Scan for the cell matching the given text and deliver its (x, y) coordinate at center. 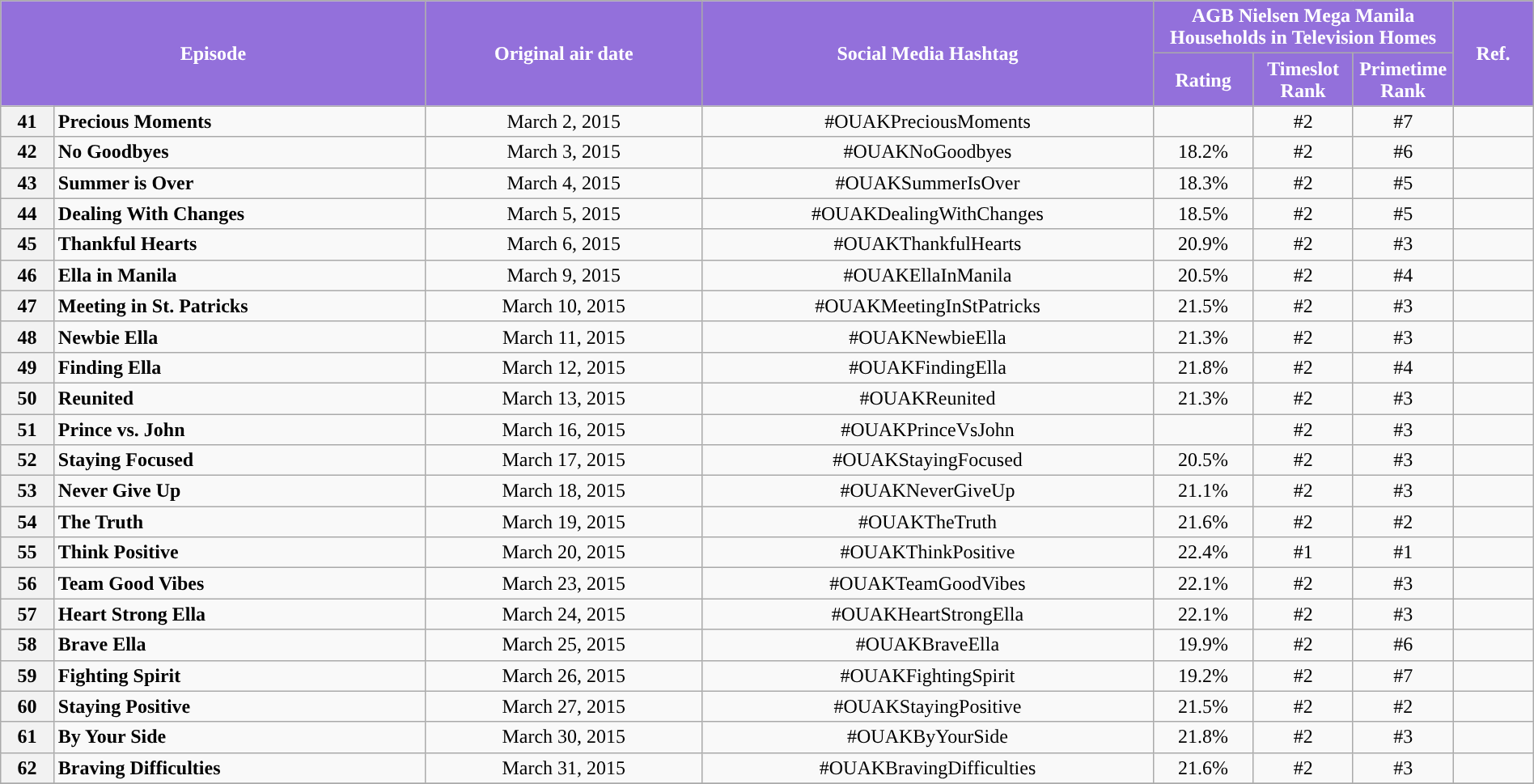
AGB Nielsen Mega Manila Households in Television Homes (1303, 28)
#OUAKStayingPositive (928, 706)
43 (28, 183)
47 (28, 306)
#OUAKSummerIsOver (928, 183)
March 13, 2015 (564, 398)
20.9% (1203, 244)
Summer is Over (239, 183)
#OUAKStayingFocused (928, 460)
March 5, 2015 (564, 214)
Team Good Vibes (239, 583)
Dealing With Changes (239, 214)
March 20, 2015 (564, 553)
Primetime Rank (1403, 79)
March 25, 2015 (564, 645)
Reunited (239, 398)
Finding Ella (239, 367)
41 (28, 121)
March 10, 2015 (564, 306)
Prince vs. John (239, 430)
Timeslot Rank (1303, 79)
March 3, 2015 (564, 152)
45 (28, 244)
22.4% (1203, 553)
March 23, 2015 (564, 583)
#OUAKNeverGiveUp (928, 491)
#OUAKBraveElla (928, 645)
18.5% (1203, 214)
Newbie Ella (239, 337)
57 (28, 614)
60 (28, 706)
March 17, 2015 (564, 460)
Episode (214, 53)
#OUAKByYourSide (928, 737)
#OUAKThinkPositive (928, 553)
18.3% (1203, 183)
March 26, 2015 (564, 676)
March 4, 2015 (564, 183)
Staying Positive (239, 706)
Staying Focused (239, 460)
Fighting Spirit (239, 676)
56 (28, 583)
March 31, 2015 (564, 768)
52 (28, 460)
#OUAKNoGoodbyes (928, 152)
53 (28, 491)
#OUAKHeartStrongElla (928, 614)
Rating (1203, 79)
59 (28, 676)
Never Give Up (239, 491)
#OUAKReunited (928, 398)
#OUAKNewbieElla (928, 337)
Social Media Hashtag (928, 53)
55 (28, 553)
March 30, 2015 (564, 737)
March 19, 2015 (564, 522)
Braving Difficulties (239, 768)
#OUAKPreciousMoments (928, 121)
March 12, 2015 (564, 367)
March 16, 2015 (564, 430)
#OUAKEllaInManila (928, 275)
18.2% (1203, 152)
#OUAKPrinceVsJohn (928, 430)
62 (28, 768)
March 2, 2015 (564, 121)
44 (28, 214)
The Truth (239, 522)
Meeting in St. Patricks (239, 306)
March 27, 2015 (564, 706)
19.9% (1203, 645)
Original air date (564, 53)
51 (28, 430)
Think Positive (239, 553)
49 (28, 367)
#OUAKBravingDifficulties (928, 768)
Brave Ella (239, 645)
21.1% (1203, 491)
Thankful Hearts (239, 244)
By Your Side (239, 737)
#OUAKFightingSpirit (928, 676)
46 (28, 275)
March 24, 2015 (564, 614)
54 (28, 522)
58 (28, 645)
March 9, 2015 (564, 275)
No Goodbyes (239, 152)
61 (28, 737)
March 6, 2015 (564, 244)
#OUAKMeetingInStPatricks (928, 306)
48 (28, 337)
#OUAKDealingWithChanges (928, 214)
March 18, 2015 (564, 491)
March 11, 2015 (564, 337)
Ella in Manila (239, 275)
#OUAKTheTruth (928, 522)
Precious Moments (239, 121)
Heart Strong Ella (239, 614)
#OUAKThankfulHearts (928, 244)
50 (28, 398)
#OUAKTeamGoodVibes (928, 583)
19.2% (1203, 676)
Ref. (1494, 53)
#OUAKFindingElla (928, 367)
42 (28, 152)
